Provide the (X, Y) coordinate of the cell's center where the given text is located.  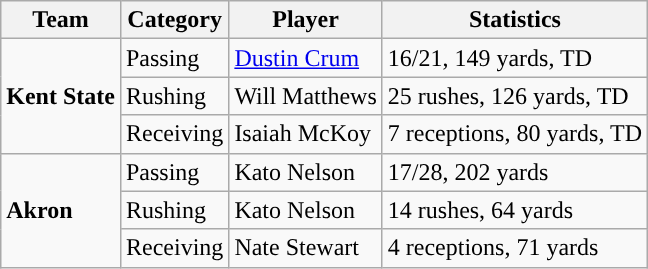
Isaiah McKoy (306, 134)
25 rushes, 126 yards, TD (514, 96)
Kent State (61, 96)
Player (306, 20)
Nate Stewart (306, 248)
14 rushes, 64 yards (514, 210)
16/21, 149 yards, TD (514, 58)
Dustin Crum (306, 58)
7 receptions, 80 yards, TD (514, 134)
17/28, 202 yards (514, 172)
Category (174, 20)
Statistics (514, 20)
Team (61, 20)
Will Matthews (306, 96)
4 receptions, 71 yards (514, 248)
Akron (61, 210)
